Detect which cell encompasses the target text, then output its [X, Y] center coordinate. 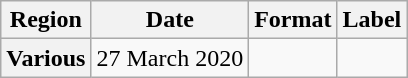
Format [293, 20]
Label [372, 20]
Various [46, 58]
Region [46, 20]
27 March 2020 [170, 58]
Date [170, 20]
